Return the [X, Y] coordinate for the center point of the cell that contains the specified text.  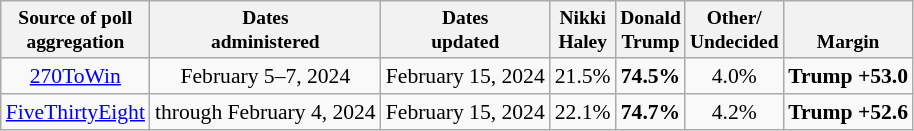
Trump +52.6 [848, 112]
Margin [848, 30]
February 5–7, 2024 [266, 76]
Datesupdated [466, 30]
74.7% [651, 112]
4.2% [734, 112]
Other/Undecided [734, 30]
Trump +53.0 [848, 76]
through February 4, 2024 [266, 112]
NikkiHaley [583, 30]
22.1% [583, 112]
DonaldTrump [651, 30]
Source of pollaggregation [76, 30]
Datesadministered [266, 30]
74.5% [651, 76]
4.0% [734, 76]
21.5% [583, 76]
270ToWin [76, 76]
FiveThirtyEight [76, 112]
